Locate the cell with the specified text and output its [X, Y] center coordinate. 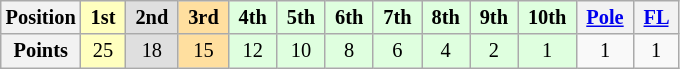
2nd [152, 17]
8th [446, 17]
Position [41, 17]
Pole [604, 17]
3rd [203, 17]
6 [397, 51]
7th [397, 17]
12 [253, 51]
4th [253, 17]
10th [547, 17]
8 [349, 51]
Points [41, 51]
15 [203, 51]
4 [446, 51]
10 [301, 51]
5th [301, 17]
FL [656, 17]
25 [104, 51]
1st [104, 17]
18 [152, 51]
2 [494, 51]
6th [349, 17]
9th [494, 17]
